Pinpoint the cell where the given text exists, returning its (X, Y) midpoint coordinate. 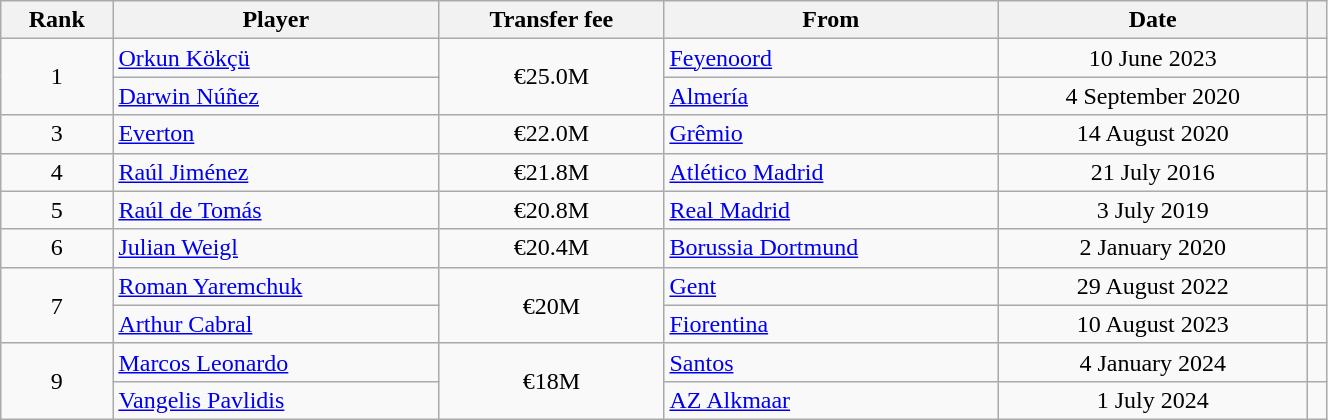
€22.0M (552, 134)
€20M (552, 305)
Everton (276, 134)
9 (57, 381)
Date (1153, 20)
Darwin Núñez (276, 96)
Santos (831, 362)
4 September 2020 (1153, 96)
10 August 2023 (1153, 324)
Player (276, 20)
4 January 2024 (1153, 362)
€20.4M (552, 248)
6 (57, 248)
Orkun Kökçü (276, 58)
Atlético Madrid (831, 172)
29 August 2022 (1153, 286)
14 August 2020 (1153, 134)
Vangelis Pavlidis (276, 400)
Real Madrid (831, 210)
1 July 2024 (1153, 400)
Rank (57, 20)
Feyenoord (831, 58)
5 (57, 210)
4 (57, 172)
€18M (552, 381)
Grêmio (831, 134)
Arthur Cabral (276, 324)
Julian Weigl (276, 248)
Raúl de Tomás (276, 210)
Raúl Jiménez (276, 172)
Borussia Dortmund (831, 248)
10 June 2023 (1153, 58)
Transfer fee (552, 20)
€21.8M (552, 172)
3 (57, 134)
3 July 2019 (1153, 210)
Roman Yaremchuk (276, 286)
Fiorentina (831, 324)
21 July 2016 (1153, 172)
1 (57, 77)
Gent (831, 286)
€25.0M (552, 77)
2 January 2020 (1153, 248)
From (831, 20)
€20.8M (552, 210)
Marcos Leonardo (276, 362)
Almería (831, 96)
AZ Alkmaar (831, 400)
7 (57, 305)
